For the text-containing cell, return its midpoint in [X, Y] coordinate format. 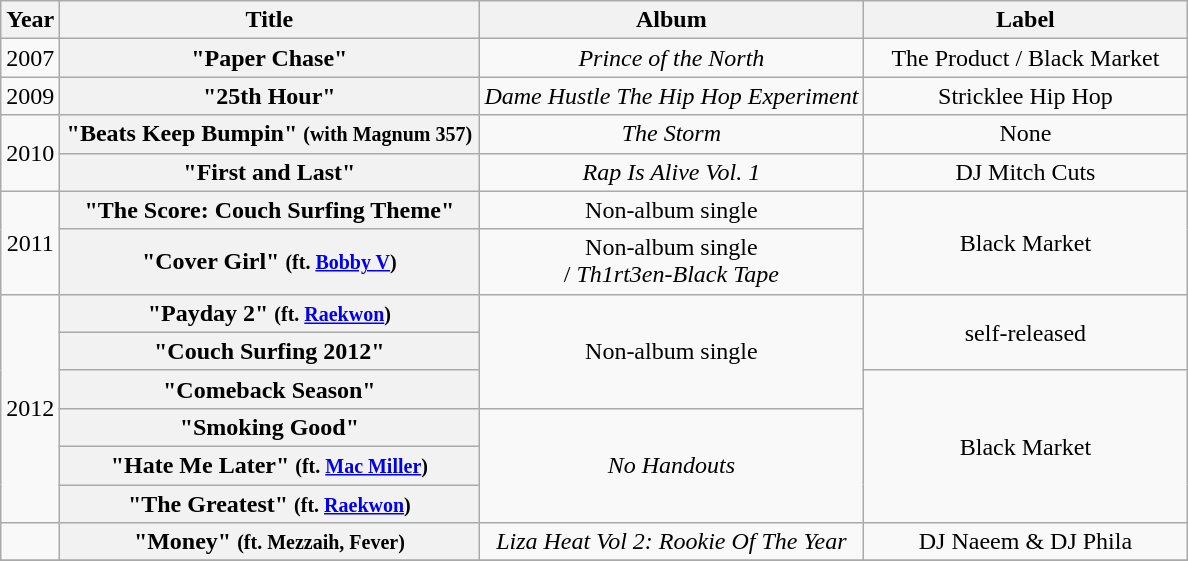
"Payday 2" (ft. Raekwon) [270, 313]
"Couch Surfing 2012" [270, 351]
None [1026, 134]
The Storm [672, 134]
"Beats Keep Bumpin" (with Magnum 357) [270, 134]
"Hate Me Later" (ft. Mac Miller) [270, 465]
2011 [30, 242]
Liza Heat Vol 2: Rookie Of The Year [672, 542]
"Cover Girl" (ft. Bobby V) [270, 262]
Stricklee Hip Hop [1026, 96]
"The Greatest" (ft. Raekwon) [270, 503]
2010 [30, 153]
Label [1026, 20]
No Handouts [672, 465]
"The Score: Couch Surfing Theme" [270, 210]
2009 [30, 96]
Dame Hustle The Hip Hop Experiment [672, 96]
2012 [30, 408]
Rap Is Alive Vol. 1 [672, 172]
Album [672, 20]
"Money" (ft. Mezzaih, Fever) [270, 542]
self-released [1026, 332]
2007 [30, 58]
Year [30, 20]
DJ Naeem & DJ Phila [1026, 542]
Prince of the North [672, 58]
"25th Hour" [270, 96]
"First and Last" [270, 172]
"Smoking Good" [270, 427]
"Paper Chase" [270, 58]
DJ Mitch Cuts [1026, 172]
The Product / Black Market [1026, 58]
Non-album single/ Th1rt3en-Black Tape [672, 262]
Title [270, 20]
"Comeback Season" [270, 389]
